Detect which cell encompasses the target text, then output its [X, Y] center coordinate. 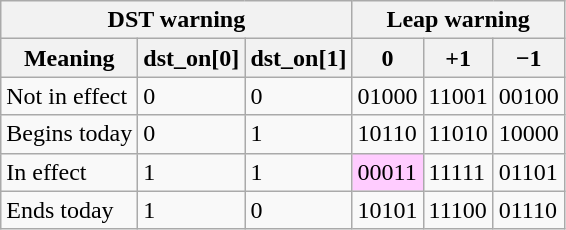
Begins today [70, 134]
11001 [458, 96]
+1 [458, 58]
01110 [528, 210]
00011 [388, 172]
Leap warning [458, 20]
11100 [458, 210]
Meaning [70, 58]
Ends today [70, 210]
01000 [388, 96]
10000 [528, 134]
11010 [458, 134]
01101 [528, 172]
11111 [458, 172]
00100 [528, 96]
−1 [528, 58]
DST warning [176, 20]
10110 [388, 134]
Not in effect [70, 96]
In effect [70, 172]
dst_on[0] [192, 58]
10101 [388, 210]
dst_on[1] [298, 58]
